Extract the (X, Y) coordinate from the center of the cell holding the provided text.  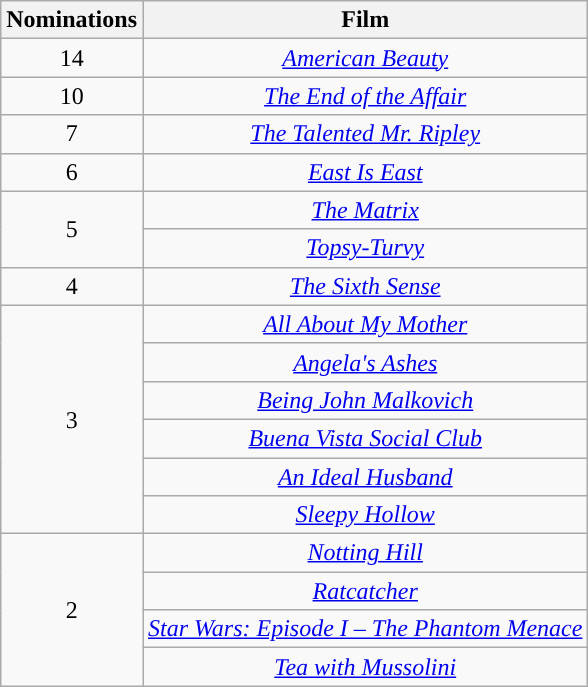
An Ideal Husband (364, 477)
10 (72, 96)
14 (72, 58)
Buena Vista Social Club (364, 438)
Topsy-Turvy (364, 248)
Film (364, 20)
Ratcatcher (364, 591)
The Talented Mr. Ripley (364, 134)
Being John Malkovich (364, 400)
5 (72, 229)
Angela's Ashes (364, 362)
Notting Hill (364, 553)
American Beauty (364, 58)
Sleepy Hollow (364, 515)
The Matrix (364, 210)
The End of the Affair (364, 96)
3 (72, 419)
East Is East (364, 172)
7 (72, 134)
Nominations (72, 20)
All About My Mother (364, 324)
The Sixth Sense (364, 286)
6 (72, 172)
2 (72, 610)
Star Wars: Episode I – The Phantom Menace (364, 629)
Tea with Mussolini (364, 667)
4 (72, 286)
